Locate the cell with the specified text and output its (X, Y) center coordinate. 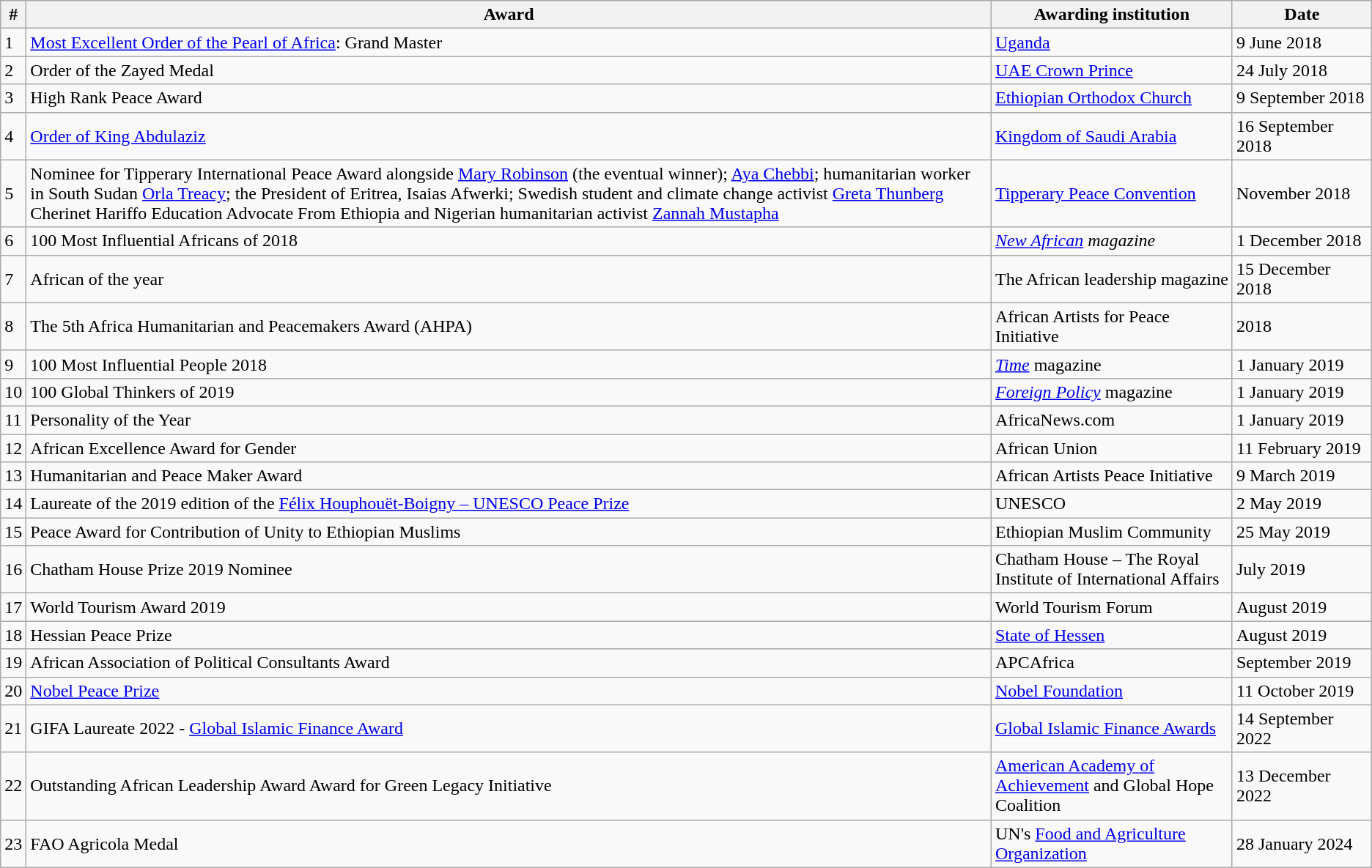
Outstanding African Leadership Award Award for Green Legacy Initiative (509, 786)
FAO Agricola Medal (509, 844)
19 (13, 663)
African Association of Political Consultants Award (509, 663)
World Tourism Forum (1111, 607)
Order of the Zayed Medal (509, 70)
9 June 2018 (1302, 42)
The 5th Africa Humanitarian and Peacemakers Award (AHPA) (509, 327)
5 (13, 193)
11 February 2019 (1302, 448)
UN's Food and Agriculture Organization (1111, 844)
Foreign Policy magazine (1111, 392)
African Artists for Peace Initiative (1111, 327)
The African leadership magazine (1111, 278)
AfricaNews.com (1111, 420)
100 Global Thinkers of 2019 (509, 392)
2018 (1302, 327)
100 Most Influential Africans of 2018 (509, 241)
8 (13, 327)
2 May 2019 (1302, 504)
20 (13, 691)
16 (13, 570)
100 Most Influential People 2018 (509, 364)
Time magazine (1111, 364)
11 (13, 420)
7 (13, 278)
12 (13, 448)
15 December 2018 (1302, 278)
16 September 2018 (1302, 136)
Hessian Peace Prize (509, 635)
African Excellence Award for Gender (509, 448)
21 (13, 728)
High Rank Peace Award (509, 98)
UNESCO (1111, 504)
Ethiopian Muslim Community (1111, 532)
State of Hessen (1111, 635)
APCAfrica (1111, 663)
November 2018 (1302, 193)
Global Islamic Finance Awards (1111, 728)
Ethiopian Orthodox Church (1111, 98)
Personality of the Year (509, 420)
14 (13, 504)
9 September 2018 (1302, 98)
UAE Crown Prince (1111, 70)
13 December 2022 (1302, 786)
Uganda (1111, 42)
September 2019 (1302, 663)
11 October 2019 (1302, 691)
9 March 2019 (1302, 476)
2 (13, 70)
Most Excellent Order of the Pearl of Africa: Grand Master (509, 42)
Tipperary Peace Convention (1111, 193)
Date (1302, 15)
African of the year (509, 278)
10 (13, 392)
Humanitarian and Peace Maker Award (509, 476)
Chatham House Prize 2019 Nominee (509, 570)
# (13, 15)
6 (13, 241)
25 May 2019 (1302, 532)
15 (13, 532)
23 (13, 844)
9 (13, 364)
New African magazine (1111, 241)
Peace Award for Contribution of Unity to Ethiopian Muslims (509, 532)
14 September 2022 (1302, 728)
Award (509, 15)
28 January 2024 (1302, 844)
18 (13, 635)
World Tourism Award 2019 (509, 607)
1 December 2018 (1302, 241)
GIFA Laureate 2022 - Global Islamic Finance Award (509, 728)
Chatham House – The Royal Institute of International Affairs (1111, 570)
Order of King Abdulaziz (509, 136)
13 (13, 476)
July 2019 (1302, 570)
3 (13, 98)
African Union (1111, 448)
17 (13, 607)
24 July 2018 (1302, 70)
Nobel Foundation (1111, 691)
Awarding institution (1111, 15)
Laureate of the 2019 edition of the Félix Houphouët-Boigny – UNESCO Peace Prize (509, 504)
1 (13, 42)
22 (13, 786)
American Academy of Achievement and Global Hope Coalition (1111, 786)
Kingdom of Saudi Arabia (1111, 136)
Nobel Peace Prize (509, 691)
4 (13, 136)
African Artists Peace Initiative (1111, 476)
